For the text-containing cell, return its midpoint in (X, Y) coordinate format. 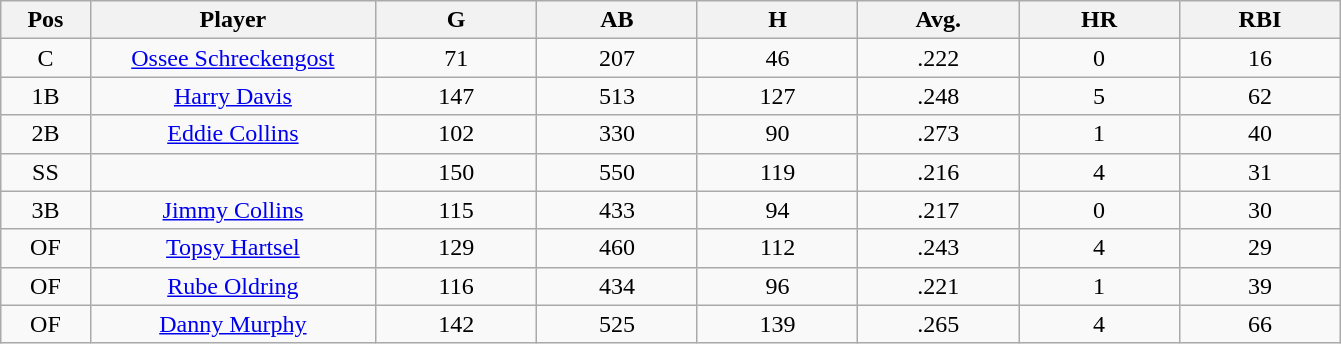
Ossee Schreckengost (233, 58)
513 (618, 96)
Eddie Collins (233, 134)
71 (456, 58)
139 (778, 324)
Pos (46, 20)
115 (456, 210)
Rube Oldring (233, 286)
550 (618, 172)
SS (46, 172)
460 (618, 248)
1B (46, 96)
30 (1260, 210)
C (46, 58)
39 (1260, 286)
G (456, 20)
.222 (938, 58)
29 (1260, 248)
96 (778, 286)
5 (1100, 96)
46 (778, 58)
16 (1260, 58)
.243 (938, 248)
112 (778, 248)
.216 (938, 172)
147 (456, 96)
31 (1260, 172)
Avg. (938, 20)
142 (456, 324)
90 (778, 134)
.221 (938, 286)
Player (233, 20)
433 (618, 210)
119 (778, 172)
127 (778, 96)
3B (46, 210)
Jimmy Collins (233, 210)
66 (1260, 324)
525 (618, 324)
129 (456, 248)
150 (456, 172)
Harry Davis (233, 96)
H (778, 20)
116 (456, 286)
.217 (938, 210)
94 (778, 210)
102 (456, 134)
.265 (938, 324)
Danny Murphy (233, 324)
434 (618, 286)
Topsy Hartsel (233, 248)
62 (1260, 96)
.248 (938, 96)
207 (618, 58)
HR (1100, 20)
.273 (938, 134)
AB (618, 20)
330 (618, 134)
40 (1260, 134)
2B (46, 134)
RBI (1260, 20)
